Return [X, Y] of the center of cell containing provided text 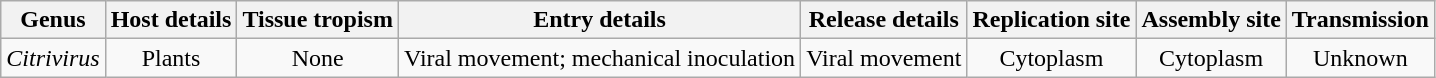
Tissue tropism [318, 20]
Genus [53, 20]
Viral movement [884, 58]
Plants [171, 58]
Assembly site [1211, 20]
Transmission [1360, 20]
Viral movement; mechanical inoculation [599, 58]
Replication site [1052, 20]
Entry details [599, 20]
None [318, 58]
Release details [884, 20]
Host details [171, 20]
Unknown [1360, 58]
Citrivirus [53, 58]
